Provide the (x, y) coordinate of the cell's center where the given text is located.  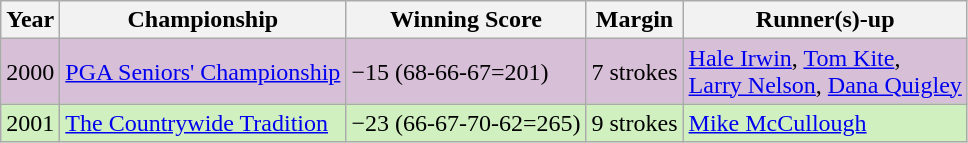
7 strokes (634, 72)
Hale Irwin, Tom Kite, Larry Nelson, Dana Quigley (825, 72)
Mike McCullough (825, 123)
−15 (68-66-67=201) (466, 72)
−23 (66-67-70-62=265) (466, 123)
2001 (30, 123)
Winning Score (466, 20)
Championship (203, 20)
2000 (30, 72)
Margin (634, 20)
PGA Seniors' Championship (203, 72)
9 strokes (634, 123)
Year (30, 20)
The Countrywide Tradition (203, 123)
Runner(s)-up (825, 20)
